Return (X, Y) of the center of cell containing provided text 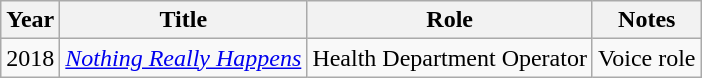
Notes (646, 20)
Year (30, 20)
Title (184, 20)
Nothing Really Happens (184, 58)
2018 (30, 58)
Role (450, 20)
Voice role (646, 58)
Health Department Operator (450, 58)
